Return the [x, y] coordinate for the center point of the cell that contains the specified text.  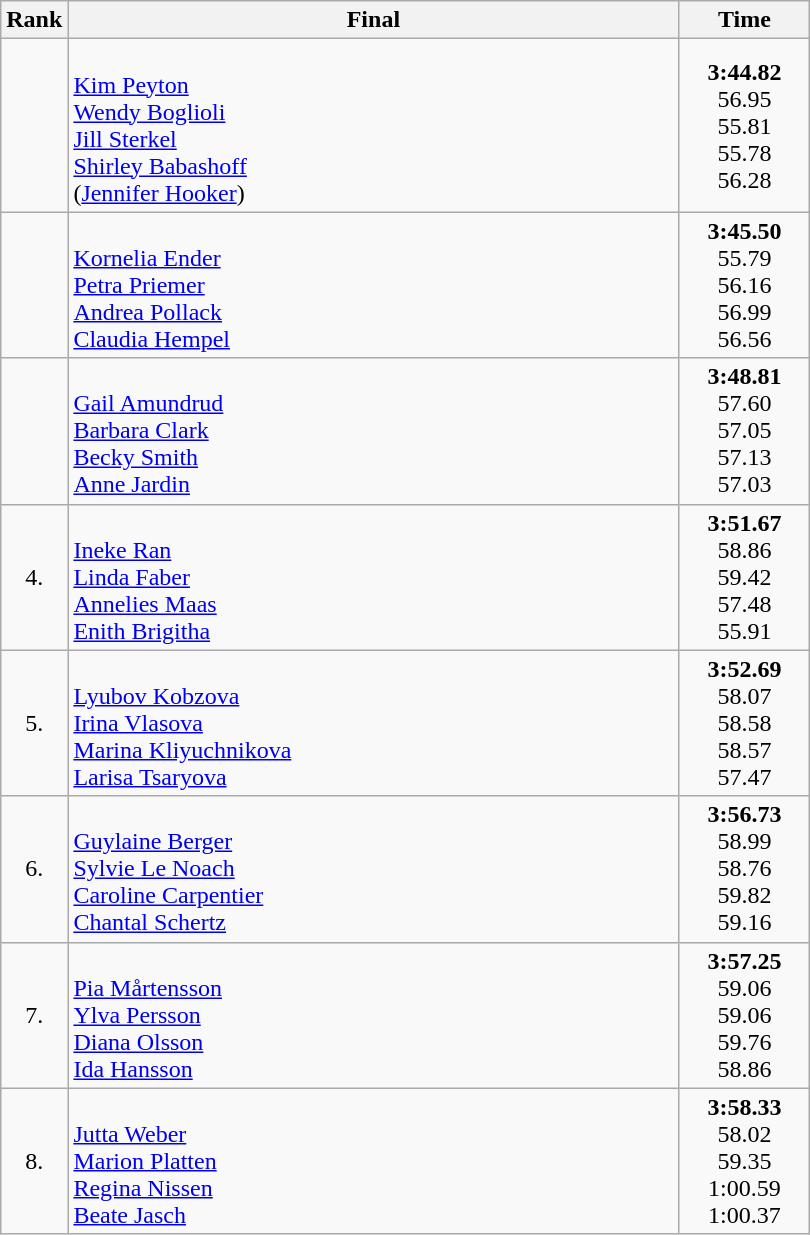
Guylaine BergerSylvie Le NoachCaroline CarpentierChantal Schertz [374, 869]
3:45.5055.7956.1656.9956.56 [744, 285]
3:57.2559.0659.0659.7658.86 [744, 1015]
Lyubov KobzovaIrina VlasovaMarina KliyuchnikovaLarisa Tsaryova [374, 723]
Kornelia EnderPetra PriemerAndrea PollackClaudia Hempel [374, 285]
3:52.6958.0758.5858.5757.47 [744, 723]
Jutta WeberMarion PlattenRegina NissenBeate Jasch [374, 1161]
3:44.8256.9555.8155.7856.28 [744, 126]
Gail AmundrudBarbara ClarkBecky SmithAnne Jardin [374, 431]
Pia MårtenssonYlva PerssonDiana OlssonIda Hansson [374, 1015]
7. [34, 1015]
Rank [34, 20]
Final [374, 20]
Kim PeytonWendy BoglioliJill SterkelShirley Babashoff(Jennifer Hooker) [374, 126]
8. [34, 1161]
6. [34, 869]
5. [34, 723]
3:51.6758.8659.4257.4855.91 [744, 577]
4. [34, 577]
3:48.8157.6057.0557.1357.03 [744, 431]
Ineke RanLinda FaberAnnelies MaasEnith Brigitha [374, 577]
3:58.3358.0259.351:00.591:00.37 [744, 1161]
Time [744, 20]
3:56.7358.9958.7659.8259.16 [744, 869]
